For the text-containing cell, return its midpoint in [x, y] coordinate format. 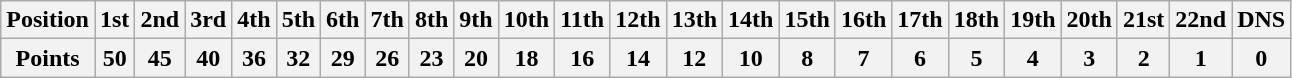
13th [694, 20]
18 [526, 58]
2nd [160, 20]
6th [343, 20]
2 [1143, 58]
3rd [208, 20]
4 [1033, 58]
40 [208, 58]
19th [1033, 20]
6 [920, 58]
23 [431, 58]
36 [254, 58]
12th [638, 20]
45 [160, 58]
20th [1089, 20]
22nd [1201, 20]
7 [863, 58]
15th [807, 20]
Points [48, 58]
14 [638, 58]
26 [387, 58]
5th [298, 20]
1st [114, 20]
12 [694, 58]
18th [976, 20]
29 [343, 58]
4th [254, 20]
16th [863, 20]
11th [582, 20]
7th [387, 20]
20 [476, 58]
8th [431, 20]
Position [48, 20]
1 [1201, 58]
10 [751, 58]
21st [1143, 20]
3 [1089, 58]
0 [1262, 58]
5 [976, 58]
10th [526, 20]
DNS [1262, 20]
17th [920, 20]
50 [114, 58]
8 [807, 58]
14th [751, 20]
32 [298, 58]
16 [582, 58]
9th [476, 20]
